Identify which cell holds the provided text, then report its (x, y) central coordinate. 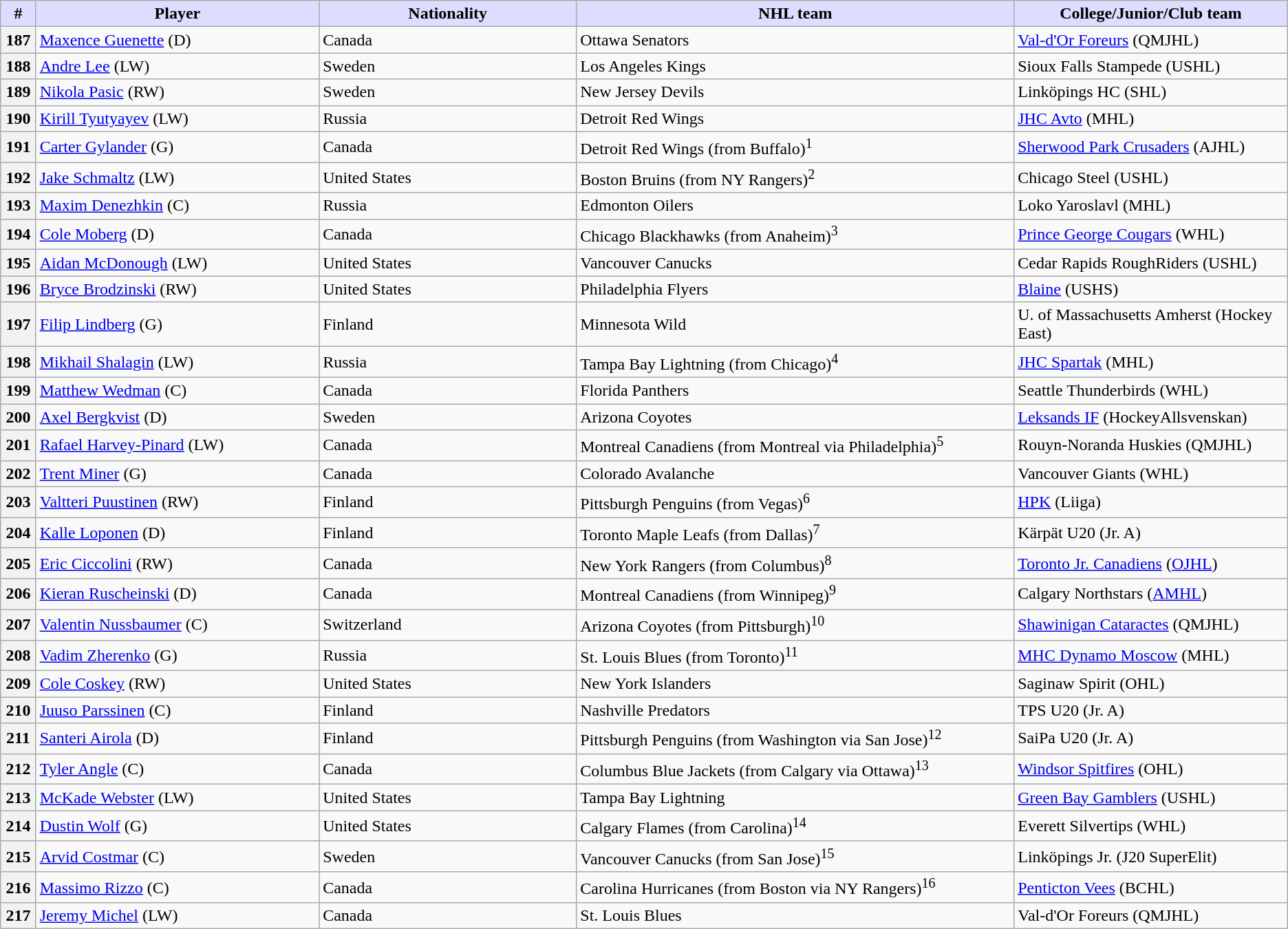
187 (18, 40)
Cedar Rapids RoughRiders (USHL) (1151, 263)
Vancouver Canucks (795, 263)
Tampa Bay Lightning (795, 798)
Andre Lee (LW) (178, 66)
Calgary Northstars (AMHL) (1151, 595)
192 (18, 178)
Pittsburgh Penguins (from Vegas)6 (795, 502)
Everett Silvertips (WHL) (1151, 826)
195 (18, 263)
Tyler Angle (C) (178, 769)
# (18, 14)
Aidan McDonough (LW) (178, 263)
Kirill Tyutyayev (LW) (178, 118)
197 (18, 325)
U. of Massachusetts Amherst (Hockey East) (1151, 325)
Chicago Steel (USHL) (1151, 178)
Windsor Spitfires (OHL) (1151, 769)
Vancouver Canucks (from San Jose)15 (795, 856)
Edmonton Oilers (795, 206)
Switzerland (448, 625)
213 (18, 798)
Valentin Nussbaumer (C) (178, 625)
Maxence Guenette (D) (178, 40)
New Jersey Devils (795, 92)
201 (18, 446)
Kieran Ruscheinski (D) (178, 595)
Jeremy Michel (LW) (178, 916)
Juuso Parssinen (C) (178, 710)
Linköpings Jr. (J20 SuperElit) (1151, 856)
Eric Ciccolini (RW) (178, 563)
Loko Yaroslavl (MHL) (1151, 206)
206 (18, 595)
Nikola Pasic (RW) (178, 92)
Santeri Airola (D) (178, 739)
Detroit Red Wings (from Buffalo)1 (795, 147)
Philadelphia Flyers (795, 289)
Minnesota Wild (795, 325)
Blaine (USHS) (1151, 289)
Massimo Rizzo (C) (178, 888)
214 (18, 826)
208 (18, 655)
Green Bay Gamblers (USHL) (1151, 798)
Kalle Loponen (D) (178, 533)
Cole Coskey (RW) (178, 684)
Dustin Wolf (G) (178, 826)
Penticton Vees (BCHL) (1151, 888)
Toronto Maple Leafs (from Dallas)7 (795, 533)
217 (18, 916)
Nashville Predators (795, 710)
TPS U20 (Jr. A) (1151, 710)
New York Islanders (795, 684)
193 (18, 206)
Valtteri Puustinen (RW) (178, 502)
Calgary Flames (from Carolina)14 (795, 826)
HPK (Liiga) (1151, 502)
Montreal Canadiens (from Montreal via Philadelphia)5 (795, 446)
McKade Webster (LW) (178, 798)
Linköpings HC (SHL) (1151, 92)
211 (18, 739)
St. Louis Blues (from Toronto)11 (795, 655)
200 (18, 417)
Kärpät U20 (Jr. A) (1151, 533)
203 (18, 502)
Sherwood Park Crusaders (AJHL) (1151, 147)
212 (18, 769)
215 (18, 856)
Mikhail Shalagin (LW) (178, 362)
Axel Bergkvist (D) (178, 417)
Filip Lindberg (G) (178, 325)
Saginaw Spirit (OHL) (1151, 684)
St. Louis Blues (795, 916)
198 (18, 362)
Matthew Wedman (C) (178, 391)
Ottawa Senators (795, 40)
Cole Moberg (D) (178, 234)
202 (18, 473)
Maxim Denezhkin (C) (178, 206)
College/Junior/Club team (1151, 14)
196 (18, 289)
Boston Bruins (from NY Rangers)2 (795, 178)
Sioux Falls Stampede (USHL) (1151, 66)
194 (18, 234)
Florida Panthers (795, 391)
Carolina Hurricanes (from Boston via NY Rangers)16 (795, 888)
209 (18, 684)
216 (18, 888)
Chicago Blackhawks (from Anaheim)3 (795, 234)
JHC Spartak (MHL) (1151, 362)
Detroit Red Wings (795, 118)
Arvid Costmar (C) (178, 856)
191 (18, 147)
NHL team (795, 14)
189 (18, 92)
Leksands IF (HockeyAllsvenskan) (1151, 417)
Player (178, 14)
Rouyn-Noranda Huskies (QMJHL) (1151, 446)
Seattle Thunderbirds (WHL) (1151, 391)
188 (18, 66)
MHC Dynamo Moscow (MHL) (1151, 655)
Nationality (448, 14)
Columbus Blue Jackets (from Calgary via Ottawa)13 (795, 769)
Los Angeles Kings (795, 66)
Jake Schmaltz (LW) (178, 178)
Tampa Bay Lightning (from Chicago)4 (795, 362)
New York Rangers (from Columbus)8 (795, 563)
Bryce Brodzinski (RW) (178, 289)
Montreal Canadiens (from Winnipeg)9 (795, 595)
SaiPa U20 (Jr. A) (1151, 739)
Colorado Avalanche (795, 473)
Vadim Zherenko (G) (178, 655)
JHC Avto (MHL) (1151, 118)
204 (18, 533)
Arizona Coyotes (795, 417)
199 (18, 391)
190 (18, 118)
Prince George Cougars (WHL) (1151, 234)
Carter Gylander (G) (178, 147)
Pittsburgh Penguins (from Washington via San Jose)12 (795, 739)
Vancouver Giants (WHL) (1151, 473)
205 (18, 563)
Shawinigan Cataractes (QMJHL) (1151, 625)
207 (18, 625)
Rafael Harvey-Pinard (LW) (178, 446)
Arizona Coyotes (from Pittsburgh)10 (795, 625)
Trent Miner (G) (178, 473)
210 (18, 710)
Toronto Jr. Canadiens (OJHL) (1151, 563)
